Scan for the cell matching the given text and deliver its (x, y) coordinate at center. 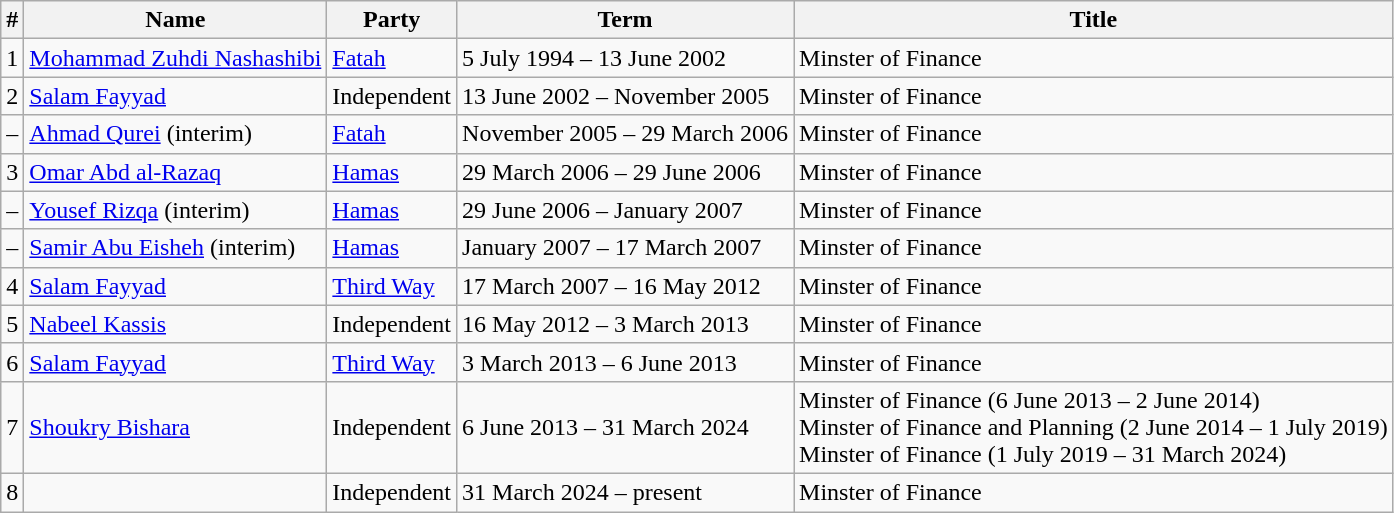
3 March 2013 – 6 June 2013 (626, 362)
6 (12, 362)
# (12, 20)
2 (12, 96)
7 (12, 427)
Nabeel Kassis (176, 324)
1 (12, 58)
Mohammad Zuhdi Nashashibi (176, 58)
16 May 2012 – 3 March 2013 (626, 324)
Samir Abu Eisheh (interim) (176, 248)
29 June 2006 – January 2007 (626, 210)
3 (12, 172)
6 June 2013 – 31 March 2024 (626, 427)
Omar Abd al-Razaq (176, 172)
Name (176, 20)
31 March 2024 – present (626, 492)
Term (626, 20)
17 March 2007 – 16 May 2012 (626, 286)
Shoukry Bishara (176, 427)
Title (1094, 20)
Yousef Rizqa (interim) (176, 210)
November 2005 – 29 March 2006 (626, 134)
29 March 2006 – 29 June 2006 (626, 172)
13 June 2002 – November 2005 (626, 96)
Ahmad Qurei (interim) (176, 134)
8 (12, 492)
5 July 1994 – 13 June 2002 (626, 58)
5 (12, 324)
4 (12, 286)
Party (392, 20)
January 2007 – 17 March 2007 (626, 248)
